From the cell containing the given text, extract its center point as [x, y] coordinate. 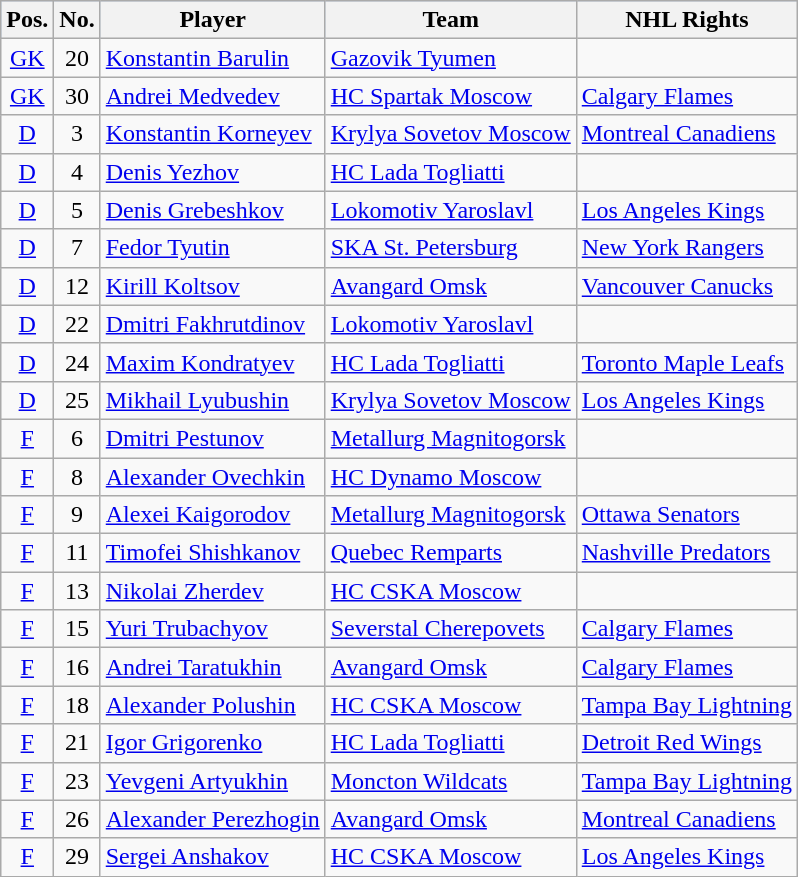
9 [77, 515]
Denis Grebeshkov [212, 210]
Nikolai Zherdev [212, 591]
20 [77, 58]
Konstantin Barulin [212, 58]
Pos. [28, 20]
NHL Rights [686, 20]
Timofei Shishkanov [212, 553]
Dmitri Pestunov [212, 438]
6 [77, 438]
25 [77, 400]
Dmitri Fakhrutdinov [212, 324]
Yuri Trubachyov [212, 629]
Player [212, 20]
30 [77, 96]
Andrei Taratukhin [212, 667]
Maxim Kondratyev [212, 362]
8 [77, 477]
Ottawa Senators [686, 515]
Severstal Cherepovets [450, 629]
15 [77, 629]
Team [450, 20]
13 [77, 591]
Vancouver Canucks [686, 286]
22 [77, 324]
Detroit Red Wings [686, 743]
Alexander Perezhogin [212, 819]
No. [77, 20]
11 [77, 553]
21 [77, 743]
Mikhail Lyubushin [212, 400]
Yevgeni Artyukhin [212, 781]
Konstantin Korneyev [212, 134]
Andrei Medvedev [212, 96]
5 [77, 210]
24 [77, 362]
Alexei Kaigorodov [212, 515]
Igor Grigorenko [212, 743]
3 [77, 134]
SKA St. Petersburg [450, 248]
Kirill Koltsov [212, 286]
Fedor Tyutin [212, 248]
29 [77, 857]
7 [77, 248]
12 [77, 286]
Alexander Polushin [212, 705]
4 [77, 172]
23 [77, 781]
Sergei Anshakov [212, 857]
Denis Yezhov [212, 172]
Toronto Maple Leafs [686, 362]
26 [77, 819]
New York Rangers [686, 248]
Alexander Ovechkin [212, 477]
Gazovik Tyumen [450, 58]
Quebec Remparts [450, 553]
HC Spartak Moscow [450, 96]
Nashville Predators [686, 553]
16 [77, 667]
Moncton Wildcats [450, 781]
HC Dynamo Moscow [450, 477]
18 [77, 705]
